From the cell containing the given text, extract its center point as (x, y) coordinate. 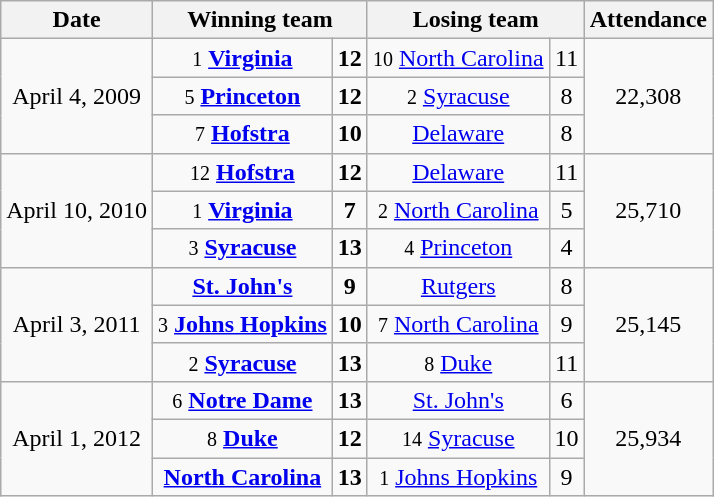
Losing team (476, 20)
25,145 (648, 324)
4 Princeton (458, 248)
Date (77, 20)
April 1, 2012 (77, 438)
Rutgers (458, 286)
12 Hofstra (242, 172)
7 North Carolina (458, 324)
22,308 (648, 96)
6 Notre Dame (242, 400)
April 10, 2010 (77, 210)
Attendance (648, 20)
7 Hofstra (242, 134)
6 (566, 400)
April 3, 2011 (77, 324)
10 North Carolina (458, 58)
7 (350, 210)
3 Johns Hopkins (242, 324)
5 Princeton (242, 96)
25,710 (648, 210)
5 (566, 210)
North Carolina (242, 477)
3 Syracuse (242, 248)
14 Syracuse (458, 438)
Winning team (260, 20)
2 North Carolina (458, 210)
1 Johns Hopkins (458, 477)
4 (566, 248)
April 4, 2009 (77, 96)
25,934 (648, 438)
